Identify which cell holds the provided text, then report its (x, y) central coordinate. 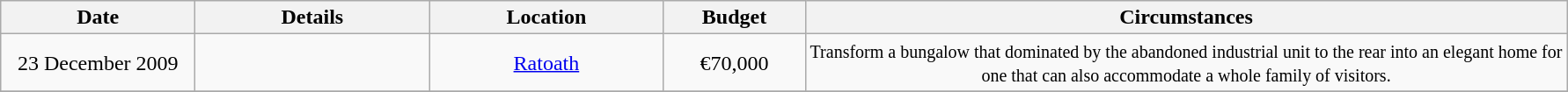
€70,000 (734, 63)
Circumstances (1186, 18)
Ratoath (546, 63)
Budget (734, 18)
Details (312, 18)
Date (99, 18)
Location (546, 18)
23 December 2009 (99, 63)
